Pinpoint the cell where the given text exists, returning its (x, y) midpoint coordinate. 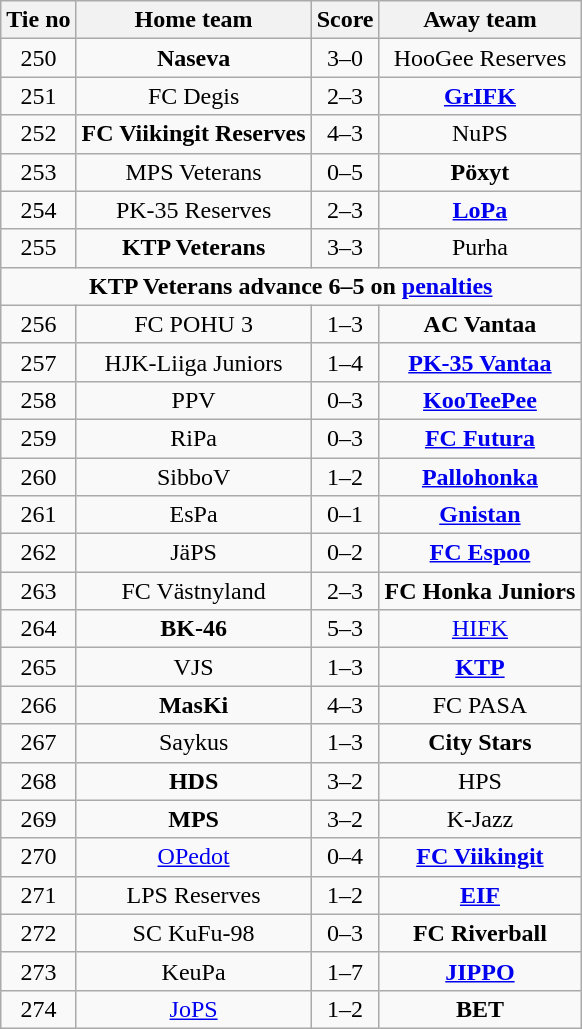
1–4 (345, 362)
3–3 (345, 248)
259 (38, 438)
PK-35 Reserves (194, 210)
JoPS (194, 1009)
274 (38, 1009)
KTP Veterans advance 6–5 on penalties (291, 286)
FC POHU 3 (194, 324)
KTP Veterans (194, 248)
LPS Reserves (194, 895)
FC Riverball (480, 933)
Pöxyt (480, 172)
0–1 (345, 515)
EsPa (194, 515)
262 (38, 553)
269 (38, 819)
KTP (480, 667)
0–5 (345, 172)
Gnistan (480, 515)
Away team (480, 20)
0–2 (345, 553)
255 (38, 248)
OPedot (194, 857)
266 (38, 705)
FC Viikingit (480, 857)
BET (480, 1009)
FC Viikingit Reserves (194, 134)
BK-46 (194, 629)
252 (38, 134)
JIPPO (480, 971)
272 (38, 933)
271 (38, 895)
FC Honka Juniors (480, 591)
Tie no (38, 20)
SibboV (194, 477)
273 (38, 971)
257 (38, 362)
FC Västnyland (194, 591)
0–4 (345, 857)
FC Degis (194, 96)
Pallohonka (480, 477)
FC Espoo (480, 553)
FC Futura (480, 438)
SC KuFu-98 (194, 933)
HDS (194, 781)
265 (38, 667)
HPS (480, 781)
Naseva (194, 58)
254 (38, 210)
EIF (480, 895)
253 (38, 172)
5–3 (345, 629)
Home team (194, 20)
MPS (194, 819)
250 (38, 58)
256 (38, 324)
City Stars (480, 743)
Score (345, 20)
251 (38, 96)
PPV (194, 400)
Saykus (194, 743)
Purha (480, 248)
HIFK (480, 629)
K-Jazz (480, 819)
261 (38, 515)
KooTeePee (480, 400)
KeuPa (194, 971)
264 (38, 629)
MPS Veterans (194, 172)
NuPS (480, 134)
GrIFK (480, 96)
258 (38, 400)
268 (38, 781)
1–7 (345, 971)
HJK-Liiga Juniors (194, 362)
3–0 (345, 58)
260 (38, 477)
PK-35 Vantaa (480, 362)
FC PASA (480, 705)
HooGee Reserves (480, 58)
267 (38, 743)
LoPa (480, 210)
JäPS (194, 553)
AC Vantaa (480, 324)
263 (38, 591)
MasKi (194, 705)
VJS (194, 667)
RiPa (194, 438)
270 (38, 857)
